For the text-containing cell, return its midpoint in [x, y] coordinate format. 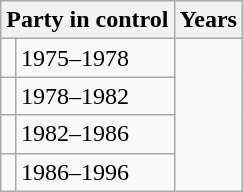
Years [208, 20]
1982–1986 [94, 134]
1978–1982 [94, 96]
Party in control [88, 20]
1975–1978 [94, 58]
1986–1996 [94, 172]
